Output the [x, y] coordinate of the center of the cell containing the given text.  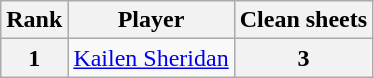
Player [151, 20]
Clean sheets [303, 20]
1 [34, 58]
Rank [34, 20]
3 [303, 58]
Kailen Sheridan [151, 58]
